For the text-containing cell, return its midpoint in [x, y] coordinate format. 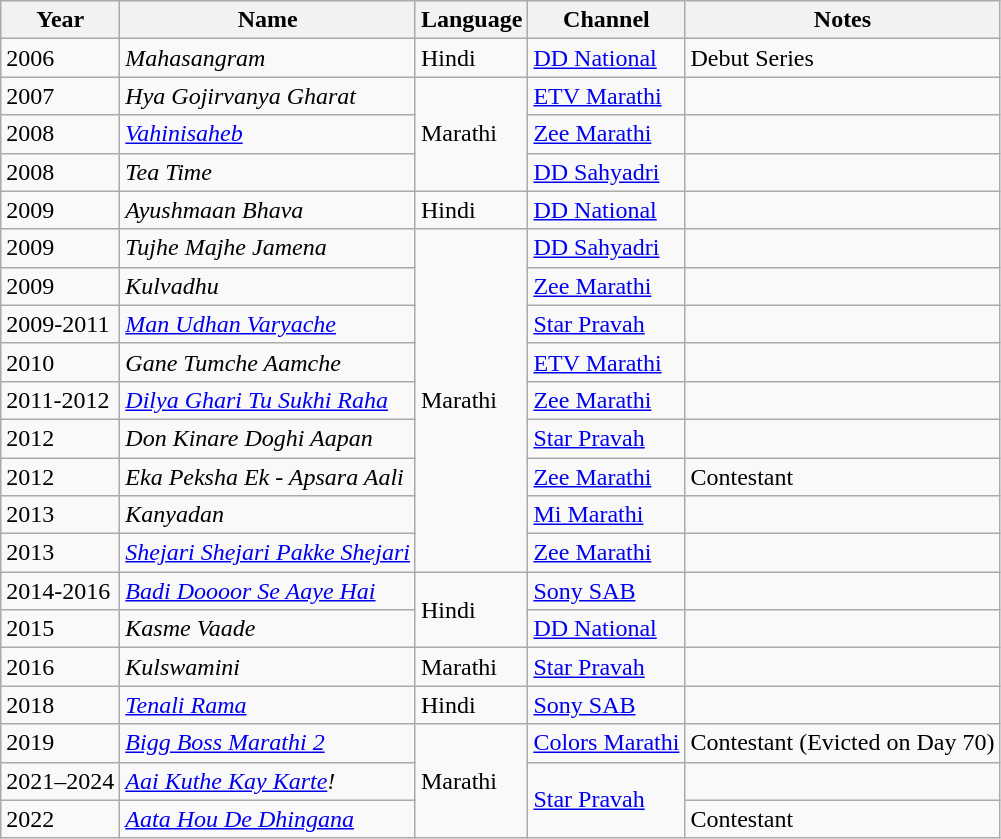
Aata Hou De Dhingana [268, 819]
Colors Marathi [606, 743]
Tea Time [268, 172]
Name [268, 20]
Notes [842, 20]
2015 [60, 629]
2022 [60, 819]
2016 [60, 667]
Aai Kuthe Kay Karte! [268, 781]
Tenali Rama [268, 705]
Channel [606, 20]
2011-2012 [60, 400]
Shejari Shejari Pakke Shejari [268, 553]
Dilya Ghari Tu Sukhi Raha [268, 400]
2009-2011 [60, 324]
Man Udhan Varyache [268, 324]
Year [60, 20]
Mahasangram [268, 58]
2018 [60, 705]
Kulswamini [268, 667]
Kanyadan [268, 515]
Kulvadhu [268, 286]
Badi Doooor Se Aaye Hai [268, 591]
2021–2024 [60, 781]
Don Kinare Doghi Aapan [268, 438]
Mi Marathi [606, 515]
2019 [60, 743]
Ayushmaan Bhava [268, 210]
2006 [60, 58]
Kasme Vaade [268, 629]
Contestant (Evicted on Day 70) [842, 743]
Eka Peksha Ek - Apsara Aali [268, 477]
Language [471, 20]
Tujhe Majhe Jamena [268, 248]
Hya Gojirvanya Gharat [268, 96]
Gane Tumche Aamche [268, 362]
Vahinisaheb [268, 134]
2014-2016 [60, 591]
Debut Series [842, 58]
2007 [60, 96]
2010 [60, 362]
Bigg Boss Marathi 2 [268, 743]
